Determine the [x, y] coordinate at the center of the cell enclosing the given text.  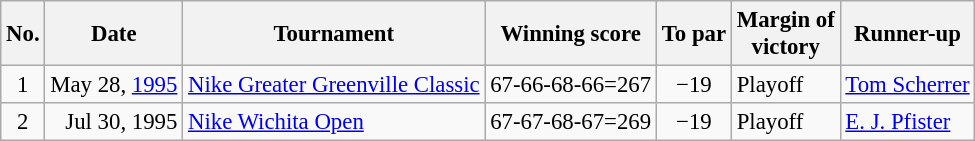
May 28, 1995 [114, 85]
Jul 30, 1995 [114, 122]
2 [23, 122]
Date [114, 34]
Nike Greater Greenville Classic [334, 85]
Winning score [571, 34]
No. [23, 34]
67-66-68-66=267 [571, 85]
67-67-68-67=269 [571, 122]
Runner-up [908, 34]
Margin ofvictory [786, 34]
Tom Scherrer [908, 85]
E. J. Pfister [908, 122]
Tournament [334, 34]
1 [23, 85]
To par [694, 34]
Nike Wichita Open [334, 122]
